Provide the [X, Y] coordinate of the cell's center where the given text is located.  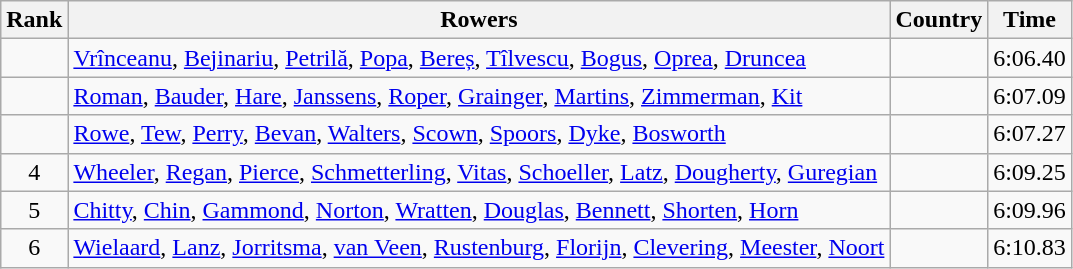
Wheeler, Regan, Pierce, Schmetterling, Vitas, Schoeller, Latz, Dougherty, Guregian [479, 172]
5 [34, 210]
6:10.83 [1030, 248]
Vrînceanu, Bejinariu, Petrilă, Popa, Bereș, Tîlvescu, Bogus, Oprea, Druncea [479, 58]
Rowers [479, 20]
6:06.40 [1030, 58]
6 [34, 248]
Time [1030, 20]
Roman, Bauder, Hare, Janssens, Roper, Grainger, Martins, Zimmerman, Kit [479, 96]
6:09.96 [1030, 210]
Country [939, 20]
6:09.25 [1030, 172]
Chitty, Chin, Gammond, Norton, Wratten, Douglas, Bennett, Shorten, Horn [479, 210]
Rank [34, 20]
4 [34, 172]
Wielaard, Lanz, Jorritsma, van Veen, Rustenburg, Florijn, Clevering, Meester, Noort [479, 248]
Rowe, Tew, Perry, Bevan, Walters, Scown, Spoors, Dyke, Bosworth [479, 134]
6:07.27 [1030, 134]
6:07.09 [1030, 96]
